Identify which cell holds the provided text, then report its (X, Y) central coordinate. 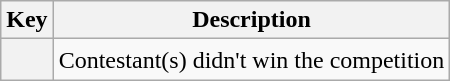
Key (27, 20)
Description (252, 20)
Contestant(s) didn't win the competition (252, 60)
